Scan for the cell matching the given text and deliver its (x, y) coordinate at center. 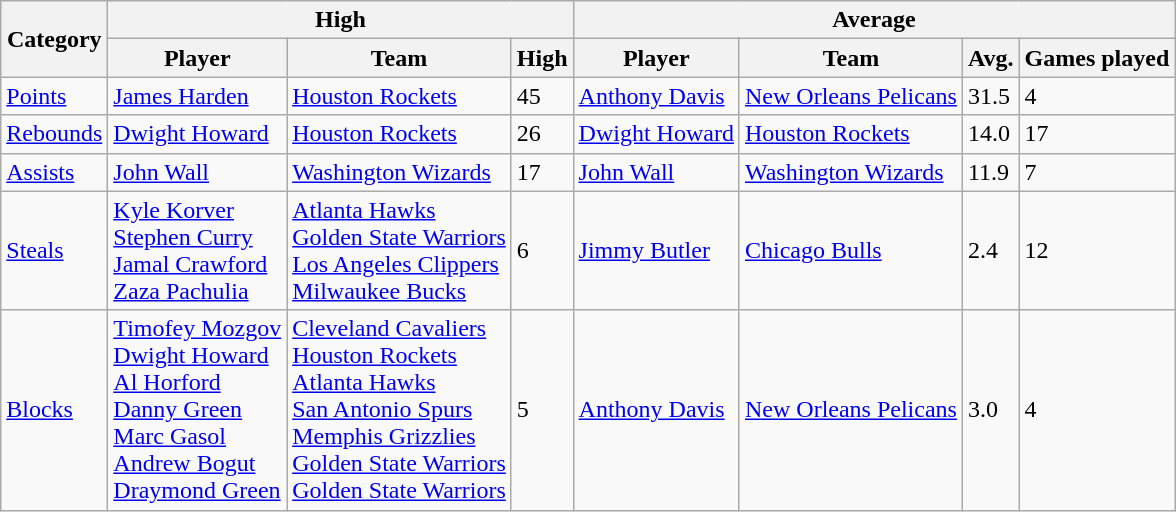
2.4 (990, 250)
45 (542, 96)
12 (1097, 250)
7 (1097, 172)
Assists (54, 172)
31.5 (990, 96)
26 (542, 134)
Jimmy Butler (656, 250)
14.0 (990, 134)
Blocks (54, 410)
6 (542, 250)
James Harden (198, 96)
Points (54, 96)
Avg. (990, 58)
Kyle KorverStephen CurryJamal CrawfordZaza Pachulia (198, 250)
3.0 (990, 410)
Average (874, 20)
Atlanta HawksGolden State WarriorsLos Angeles ClippersMilwaukee Bucks (400, 250)
5 (542, 410)
11.9 (990, 172)
Chicago Bulls (850, 250)
Games played (1097, 58)
Cleveland CavaliersHouston RocketsAtlanta HawksSan Antonio SpursMemphis GrizzliesGolden State WarriorsGolden State Warriors (400, 410)
Steals (54, 250)
Timofey MozgovDwight HowardAl HorfordDanny GreenMarc GasolAndrew BogutDraymond Green (198, 410)
Rebounds (54, 134)
Category (54, 39)
